Search for the cell housing the specified text and yield its [x, y] center coordinate. 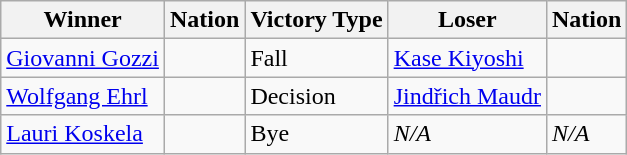
Victory Type [316, 20]
Wolfgang Ehrl [83, 96]
Fall [316, 58]
Kase Kiyoshi [467, 58]
Giovanni Gozzi [83, 58]
Winner [83, 20]
Lauri Koskela [83, 134]
Jindřich Maudr [467, 96]
Loser [467, 20]
Decision [316, 96]
Bye [316, 134]
